Locate the cell with the specified text and output its [x, y] center coordinate. 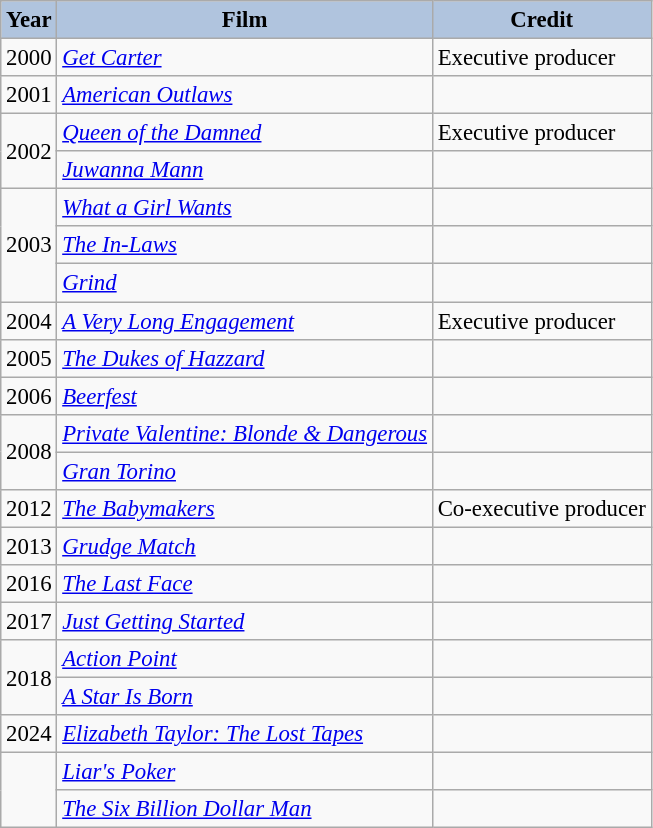
Gran Torino [244, 471]
Queen of the Damned [244, 133]
The In-Laws [244, 245]
2013 [29, 546]
Private Valentine: Blonde & Dangerous [244, 433]
Elizabeth Taylor: The Lost Tapes [244, 734]
Film [244, 20]
The Babymakers [244, 509]
Juwanna Mann [244, 170]
2012 [29, 509]
Grudge Match [244, 546]
The Last Face [244, 584]
Just Getting Started [244, 621]
Credit [542, 20]
2005 [29, 358]
2016 [29, 584]
What a Girl Wants [244, 208]
2003 [29, 246]
2001 [29, 95]
Beerfest [244, 396]
A Very Long Engagement [244, 321]
The Six Billion Dollar Man [244, 809]
2002 [29, 152]
2006 [29, 396]
2024 [29, 734]
2017 [29, 621]
2018 [29, 678]
American Outlaws [244, 95]
Liar's Poker [244, 772]
Co-executive producer [542, 509]
2008 [29, 452]
2000 [29, 58]
Action Point [244, 659]
The Dukes of Hazzard [244, 358]
Year [29, 20]
Grind [244, 283]
A Star Is Born [244, 697]
2004 [29, 321]
Get Carter [244, 58]
